Search for the cell housing the specified text and yield its [x, y] center coordinate. 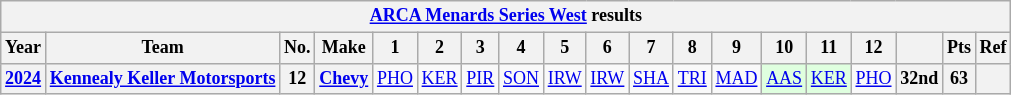
4 [522, 48]
7 [652, 48]
63 [960, 78]
5 [564, 48]
10 [784, 48]
Year [24, 48]
PIR [480, 78]
Team [162, 48]
TRI [692, 78]
Kennealy Keller Motorsports [162, 78]
3 [480, 48]
No. [298, 48]
32nd [920, 78]
1 [396, 48]
Pts [960, 48]
8 [692, 48]
SHA [652, 78]
Ref [993, 48]
6 [608, 48]
9 [736, 48]
ARCA Menards Series West results [506, 16]
11 [828, 48]
SON [522, 78]
2024 [24, 78]
MAD [736, 78]
Make [344, 48]
Chevy [344, 78]
AAS [784, 78]
2 [440, 48]
